Find where the given text appears and provide that cell's center as [x, y] coordinate. 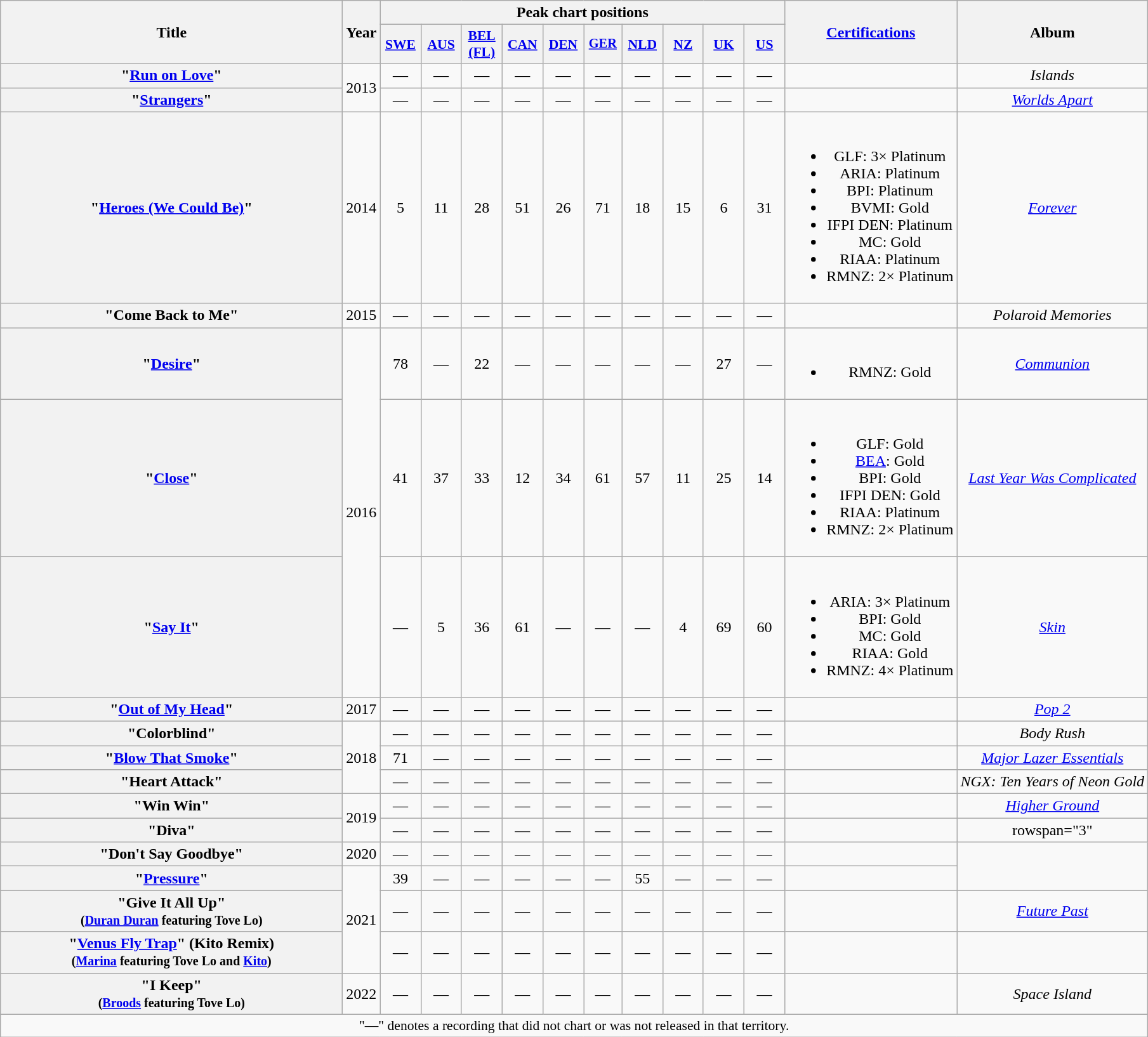
Communion [1052, 363]
Higher Ground [1052, 806]
36 [482, 627]
Album [1052, 32]
RMNZ: Gold [871, 363]
"—" denotes a recording that did not chart or was not released in that territory. [574, 1026]
Peak chart positions [583, 13]
15 [683, 208]
Certifications [871, 32]
"Strangers" [171, 100]
27 [723, 363]
"Heroes (We Could Be)" [171, 208]
2015 [362, 315]
12 [522, 478]
"Desire" [171, 363]
18 [642, 208]
78 [400, 363]
"Give It All Up"(Duran Duran featuring Tove Lo) [171, 911]
"Say It" [171, 627]
4 [683, 627]
Last Year Was Complicated [1052, 478]
"Close" [171, 478]
SWE [400, 44]
6 [723, 208]
Skin [1052, 627]
Polaroid Memories [1052, 315]
Space Island [1052, 994]
2013 [362, 88]
NGX: Ten Years of Neon Gold [1052, 782]
Pop 2 [1052, 709]
"Diva" [171, 830]
"I Keep"(Broods featuring Tove Lo) [171, 994]
31 [765, 208]
2020 [362, 854]
28 [482, 208]
"Win Win" [171, 806]
AUS [441, 44]
Major Lazer Essentials [1052, 757]
Forever [1052, 208]
39 [400, 878]
NLD [642, 44]
NZ [683, 44]
2016 [362, 512]
57 [642, 478]
"Run on Love" [171, 76]
Islands [1052, 76]
UK [723, 44]
ARIA: 3× PlatinumBPI: GoldMC: GoldRIAA: GoldRMNZ: 4× Platinum [871, 627]
"Blow That Smoke" [171, 757]
60 [765, 627]
41 [400, 478]
33 [482, 478]
2021 [362, 920]
"Colorblind" [171, 733]
"Heart Attack" [171, 782]
US [765, 44]
Title [171, 32]
22 [482, 363]
2018 [362, 757]
2017 [362, 709]
"Venus Fly Trap" (Kito Remix)(Marina featuring Tove Lo and Kito) [171, 952]
BEL(FL) [482, 44]
37 [441, 478]
26 [563, 208]
Future Past [1052, 911]
DEN [563, 44]
69 [723, 627]
GLF: 3× PlatinumARIA: PlatinumBPI: PlatinumBVMI: GoldIFPI DEN: PlatinumMC: GoldRIAA: PlatinumRMNZ: 2× Platinum [871, 208]
"Out of My Head" [171, 709]
GER [603, 44]
25 [723, 478]
2014 [362, 208]
Worlds Apart [1052, 100]
55 [642, 878]
34 [563, 478]
CAN [522, 44]
"Don't Say Goodbye" [171, 854]
2022 [362, 994]
Body Rush [1052, 733]
51 [522, 208]
2019 [362, 818]
GLF: GoldBEA: GoldBPI: GoldIFPI DEN: GoldRIAA: PlatinumRMNZ: 2× Platinum [871, 478]
"Pressure" [171, 878]
"Come Back to Me" [171, 315]
rowspan="3" [1052, 830]
14 [765, 478]
Year [362, 32]
